Locate the cell with the specified text and output its [X, Y] center coordinate. 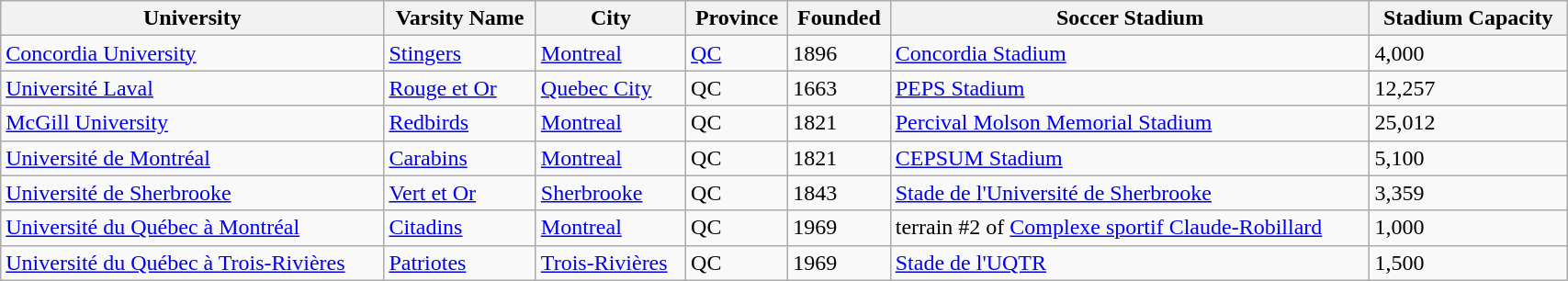
Soccer Stadium [1130, 18]
Stade de l'Université de Sherbrooke [1130, 193]
1843 [840, 193]
Université Laval [193, 88]
CEPSUM Stadium [1130, 158]
Province [737, 18]
Université de Sherbrooke [193, 193]
1,500 [1468, 263]
Stadium Capacity [1468, 18]
Université de Montréal [193, 158]
1,000 [1468, 228]
Rouge et Or [459, 88]
Trois-Rivières [610, 263]
Concordia Stadium [1130, 53]
terrain #2 of Complexe sportif Claude-Robillard [1130, 228]
Sherbrooke [610, 193]
PEPS Stadium [1130, 88]
12,257 [1468, 88]
3,359 [1468, 193]
5,100 [1468, 158]
City [610, 18]
Carabins [459, 158]
Stingers [459, 53]
Stade de l'UQTR [1130, 263]
Concordia University [193, 53]
Redbirds [459, 123]
Citadins [459, 228]
Founded [840, 18]
Université du Québec à Montréal [193, 228]
Vert et Or [459, 193]
Percival Molson Memorial Stadium [1130, 123]
4,000 [1468, 53]
Quebec City [610, 88]
Varsity Name [459, 18]
1896 [840, 53]
1663 [840, 88]
Patriotes [459, 263]
University [193, 18]
Université du Québec à Trois-Rivières [193, 263]
McGill University [193, 123]
25,012 [1468, 123]
